Capture the cell that displays the provided text and extract its [X, Y] central coordinate. 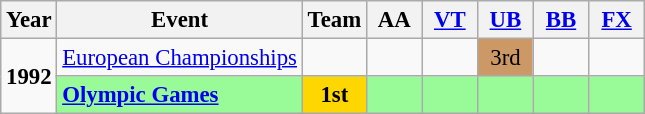
Year [29, 20]
Olympic Games [180, 95]
1992 [29, 76]
1st [334, 95]
FX [617, 20]
AA [394, 20]
UB [506, 20]
VT [450, 20]
BB [561, 20]
3rd [506, 58]
Team [334, 20]
Event [180, 20]
European Championships [180, 58]
